Find where the given text appears and provide that cell's center as [x, y] coordinate. 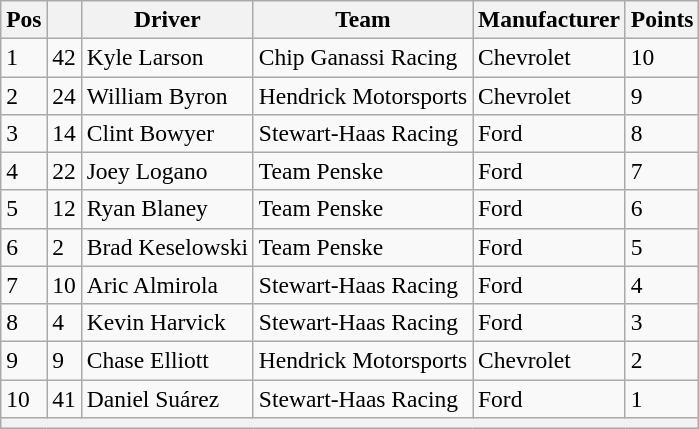
Aric Almirola [167, 285]
Kyle Larson [167, 57]
Chip Ganassi Racing [362, 57]
22 [64, 171]
Manufacturer [550, 19]
Daniel Suárez [167, 398]
Brad Keselowski [167, 247]
14 [64, 133]
42 [64, 57]
24 [64, 95]
Team [362, 19]
Pos [24, 19]
Clint Bowyer [167, 133]
12 [64, 209]
Joey Logano [167, 171]
Kevin Harvick [167, 322]
Points [662, 19]
Ryan Blaney [167, 209]
Driver [167, 19]
41 [64, 398]
Chase Elliott [167, 360]
William Byron [167, 95]
